Find where the given text appears and provide that cell's center as [x, y] coordinate. 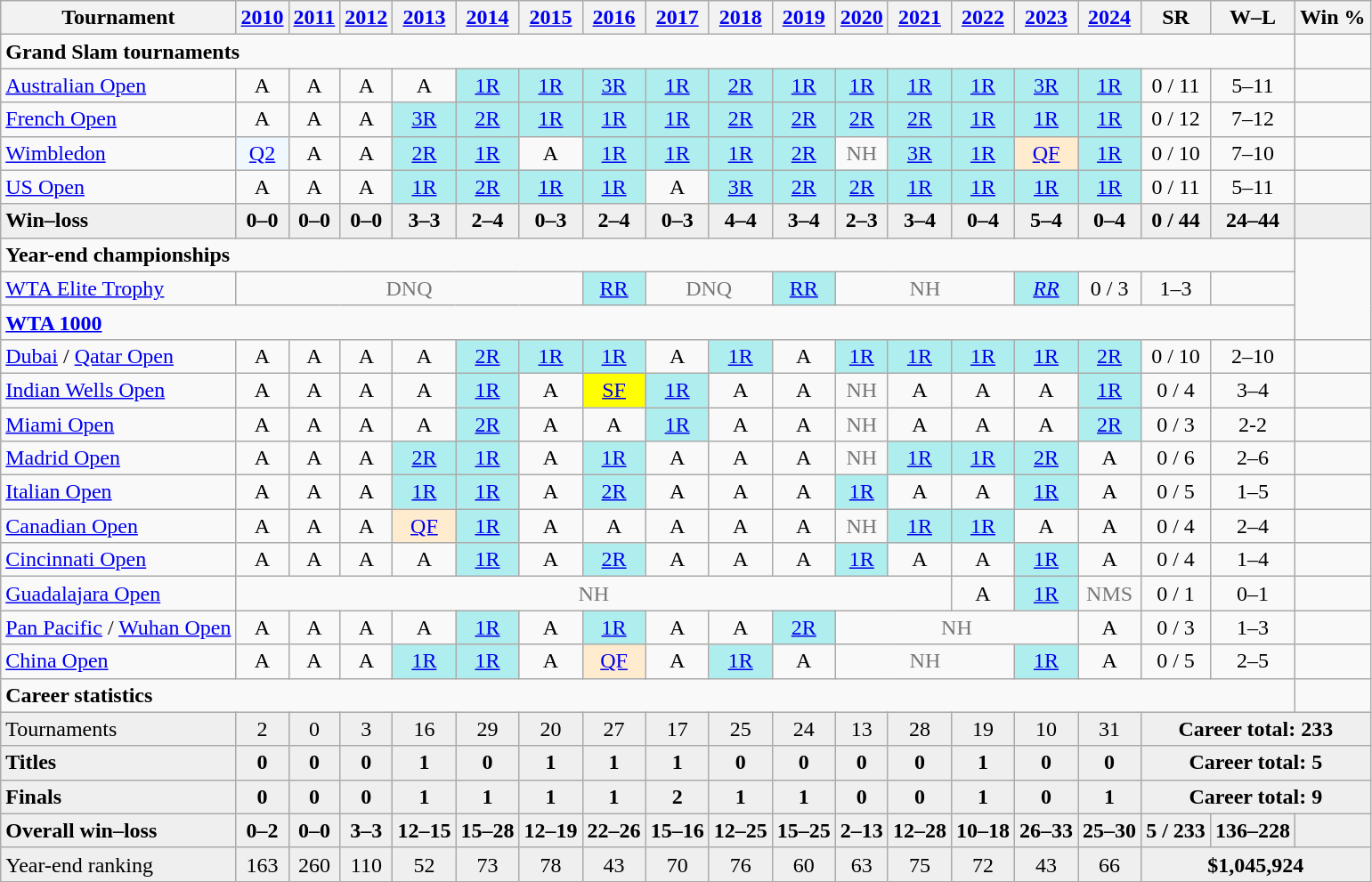
2-2 [1252, 425]
12–25 [741, 830]
19 [983, 729]
China Open [118, 661]
Q2 [262, 153]
Wimbledon [118, 153]
0–2 [262, 830]
63 [862, 864]
WTA 1000 [648, 322]
Year-end championships [648, 255]
2015 [550, 18]
Overall win–loss [118, 830]
25 [741, 729]
163 [262, 864]
1–5 [1252, 492]
2018 [741, 18]
2023 [1047, 18]
260 [314, 864]
2–6 [1252, 458]
SR [1176, 18]
2022 [983, 18]
US Open [118, 187]
2013 [424, 18]
7–10 [1252, 153]
15–25 [803, 830]
Italian Open [118, 492]
29 [488, 729]
75 [919, 864]
Career total: 5 [1255, 763]
Australian Open [118, 85]
70 [677, 864]
Titles [118, 763]
Win–loss [118, 221]
2012 [367, 18]
2024 [1109, 18]
110 [367, 864]
0 / 44 [1176, 221]
12–28 [919, 830]
2014 [488, 18]
3 [367, 729]
31 [1109, 729]
Indian Wells Open [118, 390]
2–5 [1252, 661]
72 [983, 864]
Guadalajara Open [118, 594]
13 [862, 729]
Career statistics [648, 695]
12–19 [550, 830]
76 [741, 864]
0 / 12 [1176, 119]
Canadian Open [118, 526]
Cincinnati Open [118, 560]
0 / 6 [1176, 458]
Career total: 233 [1255, 729]
Year-end ranking [118, 864]
73 [488, 864]
136–228 [1252, 830]
French Open [118, 119]
WTA Elite Trophy [118, 288]
4–4 [741, 221]
15–28 [488, 830]
$1,045,924 [1255, 864]
Career total: 9 [1255, 797]
24 [803, 729]
1–4 [1252, 560]
W–L [1252, 18]
17 [677, 729]
78 [550, 864]
10–18 [983, 830]
Dubai / Qatar Open [118, 356]
0 / 1 [1176, 594]
52 [424, 864]
2016 [614, 18]
2017 [677, 18]
27 [614, 729]
NMS [1109, 594]
2019 [803, 18]
2021 [919, 18]
15–16 [677, 830]
5 / 233 [1176, 830]
20 [550, 729]
Finals [118, 797]
SF [614, 390]
Tournaments [118, 729]
Madrid Open [118, 458]
16 [424, 729]
60 [803, 864]
7–12 [1252, 119]
25–30 [1109, 830]
5–4 [1047, 221]
Win % [1332, 18]
22–26 [614, 830]
Grand Slam tournaments [648, 52]
2–3 [862, 221]
0–1 [1252, 594]
10 [1047, 729]
2–10 [1252, 356]
2011 [314, 18]
28 [919, 729]
2010 [262, 18]
66 [1109, 864]
2–13 [862, 830]
26–33 [1047, 830]
Miami Open [118, 425]
24–44 [1252, 221]
Tournament [118, 18]
Pan Pacific / Wuhan Open [118, 627]
2020 [862, 18]
12–15 [424, 830]
